Pinpoint the cell where the given text exists, returning its (x, y) midpoint coordinate. 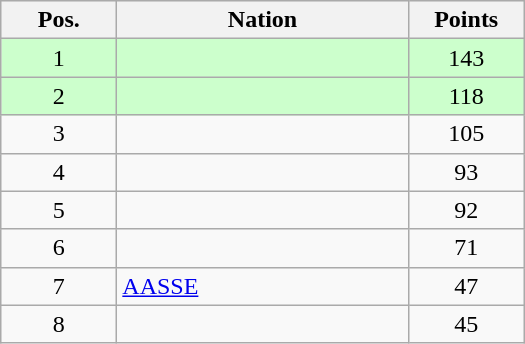
4 (59, 172)
47 (466, 286)
92 (466, 210)
71 (466, 248)
Points (466, 20)
105 (466, 134)
93 (466, 172)
7 (59, 286)
5 (59, 210)
2 (59, 96)
8 (59, 324)
3 (59, 134)
118 (466, 96)
1 (59, 58)
Nation (262, 20)
6 (59, 248)
143 (466, 58)
45 (466, 324)
AASSE (262, 286)
Pos. (59, 20)
